Determine the (x, y) coordinate at the center of the cell enclosing the given text.  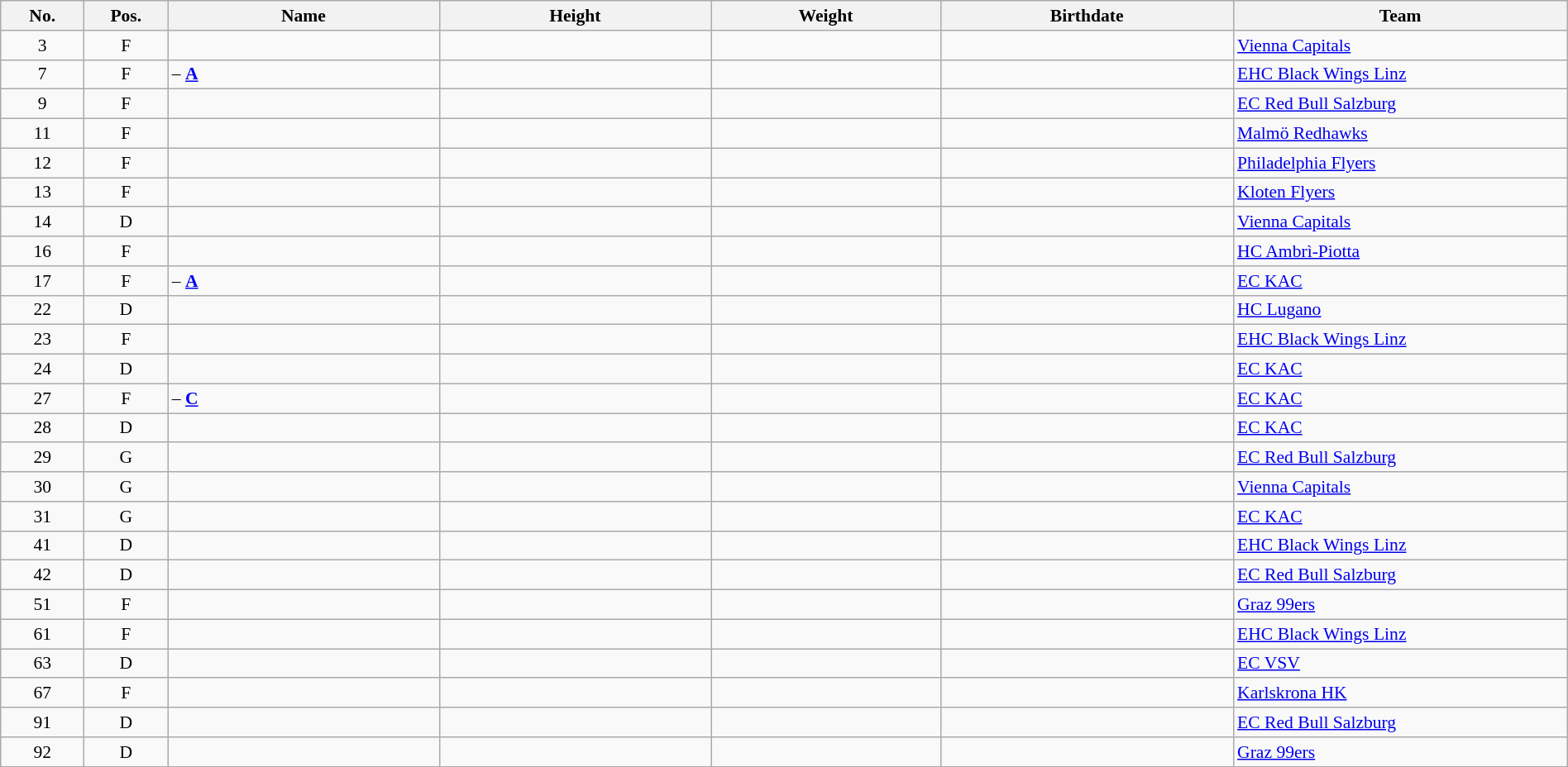
Malmö Redhawks (1400, 134)
HC Ambrì-Piotta (1400, 251)
Karlskrona HK (1400, 693)
Team (1400, 16)
28 (43, 428)
12 (43, 163)
17 (43, 281)
– C (304, 398)
92 (43, 752)
Pos. (126, 16)
13 (43, 193)
16 (43, 251)
22 (43, 310)
23 (43, 340)
41 (43, 545)
51 (43, 605)
27 (43, 398)
29 (43, 458)
14 (43, 222)
91 (43, 722)
63 (43, 664)
42 (43, 575)
HC Lugano (1400, 310)
Philadelphia Flyers (1400, 163)
61 (43, 634)
30 (43, 487)
9 (43, 104)
EC VSV (1400, 664)
31 (43, 517)
Name (304, 16)
3 (43, 45)
7 (43, 74)
No. (43, 16)
Weight (826, 16)
24 (43, 369)
Height (575, 16)
Kloten Flyers (1400, 193)
67 (43, 693)
11 (43, 134)
Birthdate (1087, 16)
